Provide the (X, Y) coordinate of the cell's center where the given text is located.  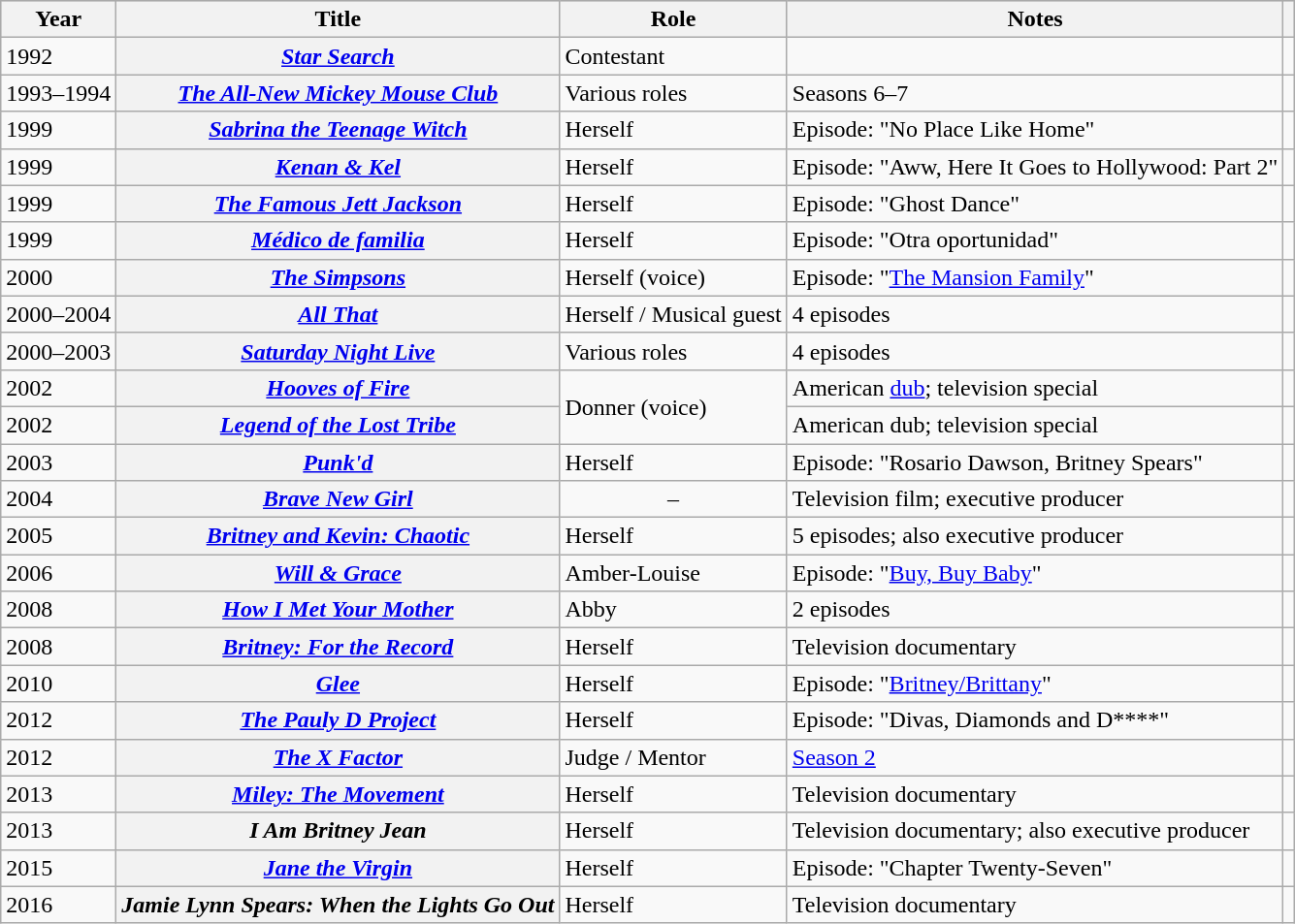
Episode: "Buy, Buy Baby" (1035, 573)
2000 (58, 277)
Sabrina the Teenage Witch (338, 130)
Britney: For the Record (338, 647)
The All-New Mickey Mouse Club (338, 93)
5 episodes; also executive producer (1035, 536)
The Famous Jett Jackson (338, 204)
Miley: The Movement (338, 794)
Hooves of Fire (338, 388)
The Pauly D Project (338, 720)
Episode: "No Place Like Home" (1035, 130)
Saturday Night Live (338, 351)
Contestant (673, 56)
Judge / Mentor (673, 757)
Legend of the Lost Tribe (338, 425)
Episode: "Otra oportunidad" (1035, 240)
1993–1994 (58, 93)
Glee (338, 684)
2016 (58, 905)
1992 (58, 56)
2010 (58, 684)
Britney and Kevin: Chaotic (338, 536)
Punk'd (338, 462)
The X Factor (338, 757)
2006 (58, 573)
Episode: "Ghost Dance" (1035, 204)
Television documentary; also executive producer (1035, 831)
Year (58, 19)
Brave New Girl (338, 499)
– (673, 499)
I Am Britney Jean (338, 831)
2005 (58, 536)
Episode: "The Mansion Family" (1035, 277)
2004 (58, 499)
Seasons 6–7 (1035, 93)
Donner (voice) (673, 406)
Episode: "Divas, Diamonds and D****" (1035, 720)
Jamie Lynn Spears: When the Lights Go Out (338, 905)
Star Search (338, 56)
Herself / Musical guest (673, 314)
Amber-Louise (673, 573)
Role (673, 19)
Title (338, 19)
How I Met Your Mother (338, 610)
Médico de familia (338, 240)
2000–2003 (58, 351)
Notes (1035, 19)
Episode: "Chapter Twenty-Seven" (1035, 868)
Season 2 (1035, 757)
2000–2004 (58, 314)
2003 (58, 462)
Abby (673, 610)
2015 (58, 868)
Episode: "Britney/Brittany" (1035, 684)
Will & Grace (338, 573)
All That (338, 314)
Television film; executive producer (1035, 499)
Episode: "Aww, Here It Goes to Hollywood: Part 2" (1035, 167)
The Simpsons (338, 277)
Herself (voice) (673, 277)
Episode: "Rosario Dawson, Britney Spears" (1035, 462)
Jane the Virgin (338, 868)
2 episodes (1035, 610)
Kenan & Kel (338, 167)
